Extract the (x, y) coordinate from the center of the cell holding the provided text.  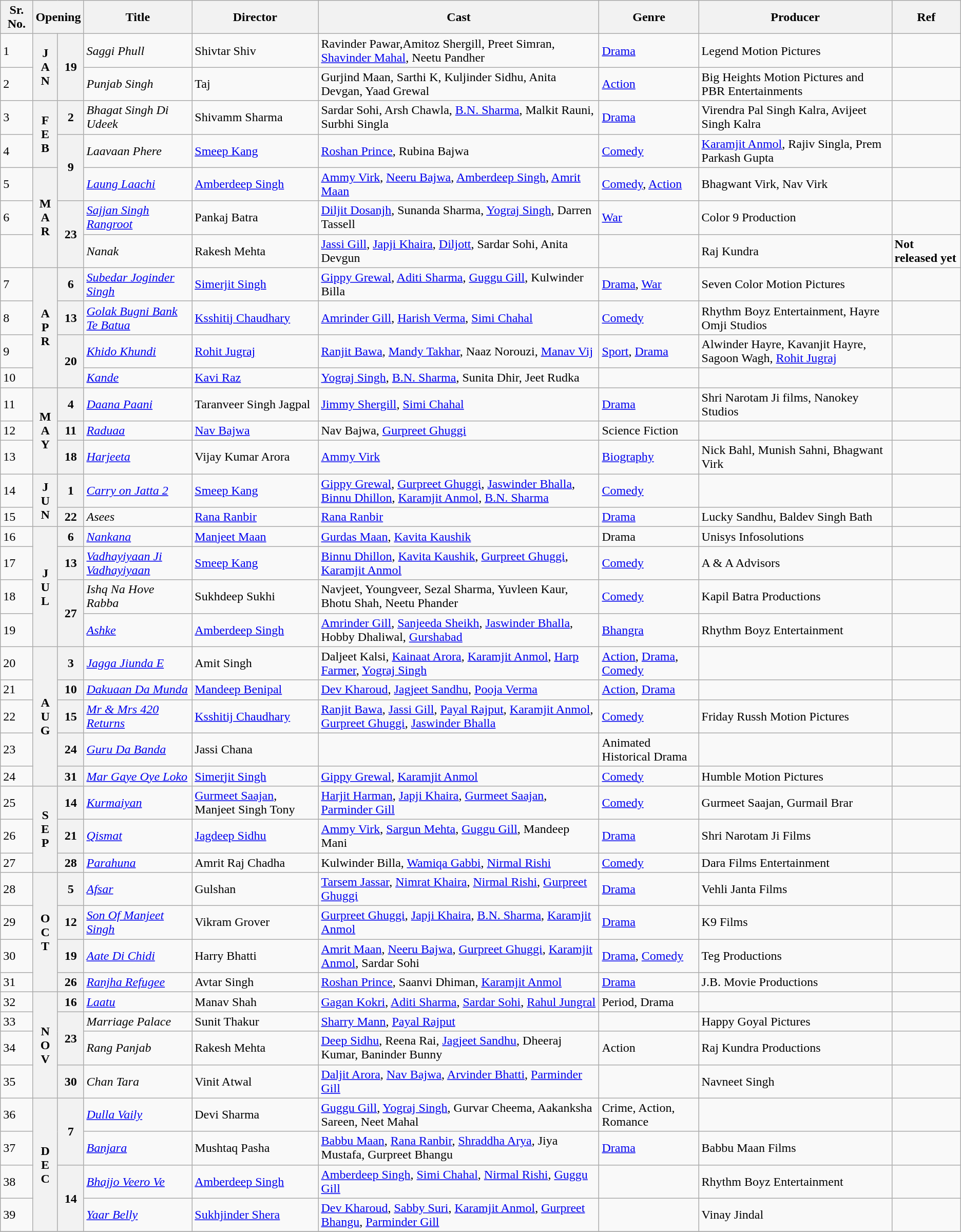
Sardar Sohi, Arsh Chawla, B.N. Sharma, Malkit Rauni, Surbhi Singla (459, 117)
War (649, 218)
Title (138, 17)
Color 9 Production (795, 218)
Roshan Prince, Rubina Bajwa (459, 151)
Nav Bajwa, Gurpreet Ghuggi (459, 431)
Khido Khundi (138, 351)
Kande (138, 377)
Laavaan Phere (138, 151)
Qismat (138, 836)
Sunit Thakur (255, 1021)
NOV (45, 1045)
Bhagat Singh Di Udeek (138, 117)
39 (16, 1215)
Comedy, Action (649, 184)
Lucky Sandhu, Baldev Singh Bath (795, 517)
Animated Historical Drama (649, 750)
Aate Di Chidi (138, 956)
FEB (45, 134)
37 (16, 1148)
Kapil Batra Productions (795, 597)
Nankana (138, 537)
Gurmeet Saajan, Manjeet Singh Tony (255, 802)
Shivamm Sharma (255, 117)
Ref (926, 17)
JUL (45, 586)
Gulshan (255, 889)
Marriage Palace (138, 1021)
APR (45, 328)
Golak Bugni Bank Te Batua (138, 317)
Asees (138, 517)
Gippy Grewal, Karamjit Anmol (459, 776)
Ranjha Refugee (138, 982)
Guru Da Banda (138, 750)
Friday Russh Motion Pictures (795, 716)
Dulla Vaily (138, 1114)
Happy Goyal Pictures (795, 1021)
Humble Motion Pictures (795, 776)
Raj Kundra (795, 251)
Kavi Raz (255, 377)
Crime, Action, Romance (649, 1114)
Unisys Infosolutions (795, 537)
35 (16, 1082)
Biography (649, 457)
34 (16, 1048)
Mr & Mrs 420 Returns (138, 716)
DEC (45, 1165)
Mandeep Benipal (255, 690)
SEP (45, 829)
Laatu (138, 1002)
Raj Kundra Productions (795, 1048)
Gippy Grewal, Gurpreet Ghuggi, Jaswinder Bhalla, Binnu Dhillon, Karamjit Anmol, B.N. Sharma (459, 491)
Legend Motion Pictures (795, 50)
Banjara (138, 1148)
Shivtar Shiv (255, 50)
Roshan Prince, Saanvi Dhiman, Karamjit Anmol (459, 982)
Yograj Singh, B.N. Sharma, Sunita Dhir, Jeet Rudka (459, 377)
Vinit Atwal (255, 1082)
JAN (45, 67)
33 (16, 1021)
Ravinder Pawar,Amitoz Shergill, Preet Simran, Shavinder Mahal, Neetu Pandher (459, 50)
Dara Films Entertainment (795, 862)
Sukhdeep Sukhi (255, 597)
Subedar Joginder Singh (138, 285)
Sr. No. (16, 17)
Jassi Gill, Japji Khaira, Diljott, Sardar Sohi, Anita Devgun (459, 251)
29 (16, 922)
Jagdeep Sidhu (255, 836)
Dev Kharoud, Jagjeet Sandhu, Pooja Verma (459, 690)
Ammy Virk, Sargun Mehta, Guggu Gill, Mandeep Mani (459, 836)
Daljeet Kalsi, Kainaat Arora, Karamjit Anmol, Harp Farmer, Yograj Singh (459, 664)
Ranjit Bawa, Jassi Gill, Payal Rajput, Karamjit Anmol, Gurpreet Ghuggi, Jaswinder Bhalla (459, 716)
Sajjan Singh Rangroot (138, 218)
Action, Drama (649, 690)
Bhajjo Veero Ve (138, 1181)
Taranveer Singh Jagpal (255, 404)
Rohit Jugraj (255, 351)
Mar Gaye Oye Loko (138, 776)
Seven Color Motion Pictures (795, 285)
Big Heights Motion Pictures and PBR Entertainments (795, 84)
Rang Panjab (138, 1048)
Dakuaan Da Munda (138, 690)
Navjeet, Youngveer, Sezal Sharma, Yuvleen Kaur, Bhotu Shah, Neetu Phander (459, 597)
Binnu Dhillon, Kavita Kaushik, Gurpreet Ghuggi, Karamjit Anmol (459, 563)
Jagga Jiunda E (138, 664)
Rhythm Boyz Entertainment, Hayre Omji Studios (795, 317)
Daljit Arora, Nav Bajwa, Arvinder Bhatti, Parminder Gill (459, 1082)
32 (16, 1002)
Vadhayiyaan Ji Vadhayiyaan (138, 563)
J.B. Movie Productions (795, 982)
17 (16, 563)
MAY (45, 430)
Drama, Comedy (649, 956)
Devi Sharma (255, 1114)
Manjeet Maan (255, 537)
Action, Drama, Comedy (649, 664)
Jimmy Shergill, Simi Chahal (459, 404)
Deep Sidhu, Reena Rai, Jagjeet Sandhu, Dheeraj Kumar, Baninder Bunny (459, 1048)
Genre (649, 17)
Harry Bhatti (255, 956)
Ranjit Bawa, Mandy Takhar, Naaz Norouzi, Manav Vij (459, 351)
Ishq Na Hove Rabba (138, 597)
Sharry Mann, Payal Rajput (459, 1021)
Nav Bajwa (255, 431)
AUG (45, 716)
Gippy Grewal, Aditi Sharma, Guggu Gill, Kulwinder Billa (459, 285)
Gagan Kokri, Aditi Sharma, Sardar Sohi, Rahul Jungral (459, 1002)
Carry on Jatta 2 (138, 491)
Amberdeep Singh, Simi Chahal, Nirmal Rishi, Guggu Gill (459, 1181)
Taj (255, 84)
JUN (45, 500)
Opening (59, 17)
Virendra Pal Singh Kalra, Avijeet Singh Kalra (795, 117)
Drama, War (649, 285)
Amrinder Gill, Sanjeeda Sheikh, Jaswinder Bhalla, Hobby Dhaliwal, Gurshabad (459, 630)
Yaar Belly (138, 1215)
Nanak (138, 251)
Pankaj Batra (255, 218)
Sport, Drama (649, 351)
25 (16, 802)
Avtar Singh (255, 982)
Cast (459, 17)
Nick Bahl, Munish Sahni, Bhagwant Virk (795, 457)
Daana Paani (138, 404)
Parahuna (138, 862)
38 (16, 1181)
8 (16, 317)
Ashke (138, 630)
MAR (45, 218)
Diljit Dosanjh, Sunanda Sharma, Yograj Singh, Darren Tassell (459, 218)
Amrit Raj Chadha (255, 862)
Alwinder Hayre, Kavanjit Hayre, Sagoon Wagh, Rohit Jugraj (795, 351)
Ammy Virk, Neeru Bajwa, Amberdeep Singh, Amrit Maan (459, 184)
Tarsem Jassar, Nimrat Khaira, Nirmal Rishi, Gurpreet Ghuggi (459, 889)
Jassi Chana (255, 750)
Gurjind Maan, Sarthi K, Kuljinder Sidhu, Anita Devgan, Yaad Grewal (459, 84)
Vijay Kumar Arora (255, 457)
Gurmeet Saajan, Gurmail Brar (795, 802)
Amit Singh (255, 664)
Babbu Maan, Rana Ranbir, Shraddha Arya, Jiya Mustafa, Gurpreet Bhangu (459, 1148)
Harjeeta (138, 457)
Laung Laachi (138, 184)
Kulwinder Billa, Wamiqa Gabbi, Nirmal Rishi (459, 862)
Gurdas Maan, Kavita Kaushik (459, 537)
Ammy Virk (459, 457)
Kurmaiyan (138, 802)
Dev Kharoud, Sabby Suri, Karamjit Anmol, Gurpreet Bhangu, Parminder Gill (459, 1215)
Amrit Maan, Neeru Bajwa, Gurpreet Ghuggi, Karamjit Anmol, Sardar Sohi (459, 956)
Chan Tara (138, 1082)
Vikram Grover (255, 922)
Shri Narotam Ji films, Nanokey Studios (795, 404)
Shri Narotam Ji Films (795, 836)
Sukhjinder Shera (255, 1215)
Bhagwant Virk, Nav Virk (795, 184)
Period, Drama (649, 1002)
OCT (45, 933)
Harjit Harman, Japji Khaira, Gurmeet Saajan, Parminder Gill (459, 802)
Vehli Janta Films (795, 889)
Manav Shah (255, 1002)
Babbu Maan Films (795, 1148)
Punjab Singh (138, 84)
Not released yet (926, 251)
Vinay Jindal (795, 1215)
Director (255, 17)
Gurpreet Ghuggi, Japji Khaira, B.N. Sharma, Karamjit Anmol (459, 922)
Afsar (138, 889)
Teg Productions (795, 956)
Producer (795, 17)
Saggi Phull (138, 50)
Amrinder Gill, Harish Verma, Simi Chahal (459, 317)
Science Fiction (649, 431)
36 (16, 1114)
Karamjit Anmol, Rajiv Singla, Prem Parkash Gupta (795, 151)
Mushtaq Pasha (255, 1148)
Navneet Singh (795, 1082)
Bhangra (649, 630)
Raduaa (138, 431)
K9 Films (795, 922)
Guggu Gill, Yograj Singh, Gurvar Cheema, Aakanksha Sareen, Neet Mahal (459, 1114)
A & A Advisors (795, 563)
Son Of Manjeet Singh (138, 922)
